Determine the (x, y) coordinate at the center of the cell enclosing the given text.  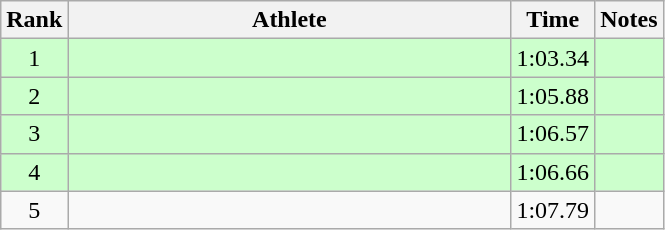
2 (34, 96)
Time (553, 20)
1:06.66 (553, 172)
3 (34, 134)
1:05.88 (553, 96)
1:06.57 (553, 134)
4 (34, 172)
Rank (34, 20)
5 (34, 210)
Notes (629, 20)
1 (34, 58)
Athlete (290, 20)
1:07.79 (553, 210)
1:03.34 (553, 58)
